Output the [x, y] coordinate of the center of the cell containing the given text.  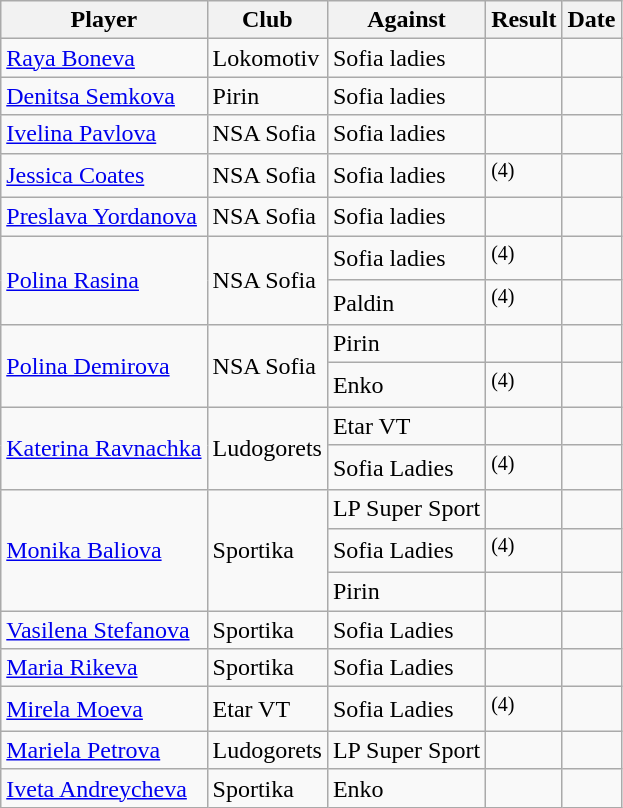
Jessica Coates [104, 176]
Against [406, 20]
Date [592, 20]
Lokomotiv [267, 58]
Monika Baliova [104, 550]
Paldin [406, 302]
Preslava Yordanova [104, 217]
Result [524, 20]
Raya Boneva [104, 58]
Denitsa Semkova [104, 96]
Katerina Ravnachka [104, 448]
Iveta Andreycheva [104, 788]
Player [104, 20]
Club [267, 20]
Ivelina Pavlova [104, 134]
Mariela Petrova [104, 750]
Vasilena Stefanova [104, 630]
Polina Demirova [104, 366]
Mirela Moeva [104, 710]
Maria Rikeva [104, 668]
Polina Rasina [104, 280]
